Find where the given text appears and provide that cell's center as (X, Y) coordinate. 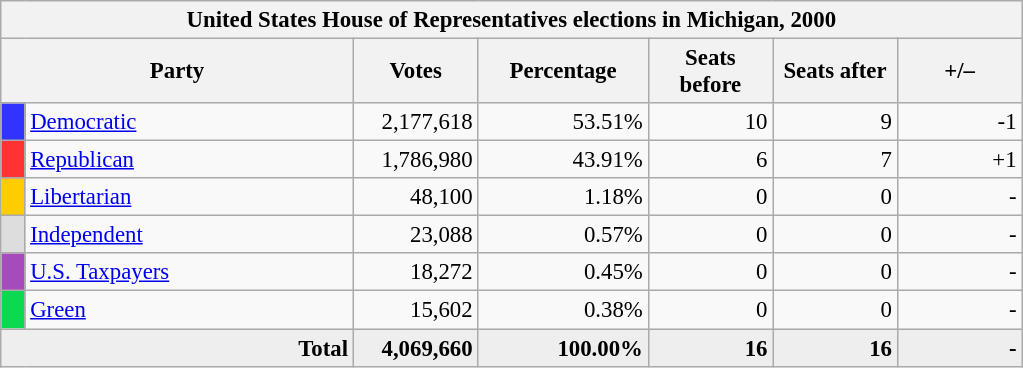
+/– (960, 72)
6 (710, 160)
43.91% (563, 160)
0.38% (563, 310)
Total (178, 348)
Seats after (836, 72)
+1 (960, 160)
U.S. Taxpayers (189, 273)
9 (836, 122)
0.57% (563, 235)
-1 (960, 122)
Party (178, 72)
1.18% (563, 197)
2,177,618 (416, 122)
10 (710, 122)
Votes (416, 72)
Green (189, 310)
Independent (189, 235)
48,100 (416, 197)
Democratic (189, 122)
7 (836, 160)
1,786,980 (416, 160)
0.45% (563, 273)
Republican (189, 160)
United States House of Representatives elections in Michigan, 2000 (512, 20)
23,088 (416, 235)
100.00% (563, 348)
Percentage (563, 72)
53.51% (563, 122)
Seats before (710, 72)
15,602 (416, 310)
Libertarian (189, 197)
4,069,660 (416, 348)
18,272 (416, 273)
